Locate the cell with the specified text and output its (x, y) center coordinate. 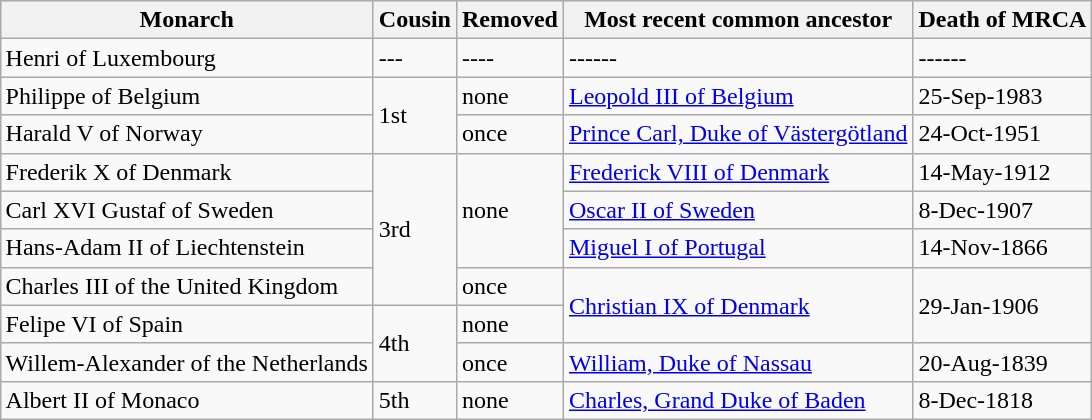
8-Dec-1907 (1002, 210)
8-Dec-1818 (1002, 400)
Monarch (186, 20)
---- (510, 58)
14-May-1912 (1002, 172)
Charles, Grand Duke of Baden (738, 400)
1st (414, 115)
Frederik X of Denmark (186, 172)
Charles III of the United Kingdom (186, 286)
14-Nov-1866 (1002, 248)
29-Jan-1906 (1002, 305)
4th (414, 343)
Philippe of Belgium (186, 96)
--- (414, 58)
3rd (414, 229)
24-Oct-1951 (1002, 134)
20-Aug-1839 (1002, 362)
Willem-Alexander of the Netherlands (186, 362)
Removed (510, 20)
William, Duke of Nassau (738, 362)
Carl XVI Gustaf of Sweden (186, 210)
Cousin (414, 20)
Frederick VIII of Denmark (738, 172)
25-Sep-1983 (1002, 96)
Christian IX of Denmark (738, 305)
Prince Carl, Duke of Västergötland (738, 134)
Death of MRCA (1002, 20)
Hans-Adam II of Liechtenstein (186, 248)
Miguel I of Portugal (738, 248)
Most recent common ancestor (738, 20)
Leopold III of Belgium (738, 96)
Felipe VI of Spain (186, 324)
Harald V of Norway (186, 134)
Henri of Luxembourg (186, 58)
Oscar II of Sweden (738, 210)
5th (414, 400)
Albert II of Monaco (186, 400)
